From the cell containing the given text, extract its center point as (X, Y) coordinate. 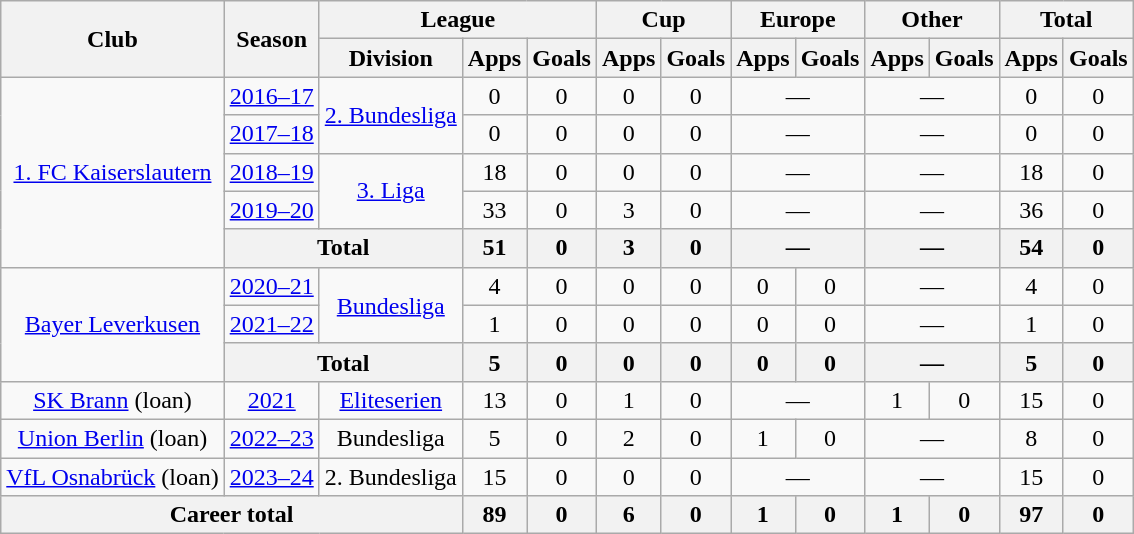
1. FC Kaiserslautern (112, 172)
2022–23 (272, 438)
2019–20 (272, 210)
33 (494, 210)
League (458, 20)
89 (494, 515)
2021 (272, 400)
Cup (663, 20)
2017–18 (272, 134)
36 (1031, 210)
2018–19 (272, 172)
2021–22 (272, 324)
Division (390, 58)
Club (112, 39)
8 (1031, 438)
2016–17 (272, 96)
97 (1031, 515)
Union Berlin (loan) (112, 438)
Bayer Leverkusen (112, 324)
3. Liga (390, 191)
6 (628, 515)
SK Brann (loan) (112, 400)
Career total (232, 515)
VfL Osnabrück (loan) (112, 477)
2023–24 (272, 477)
Europe (798, 20)
Other (932, 20)
51 (494, 248)
13 (494, 400)
2020–21 (272, 286)
Season (272, 39)
2 (628, 438)
54 (1031, 248)
Eliteserien (390, 400)
